Search for the cell housing the specified text and yield its (X, Y) center coordinate. 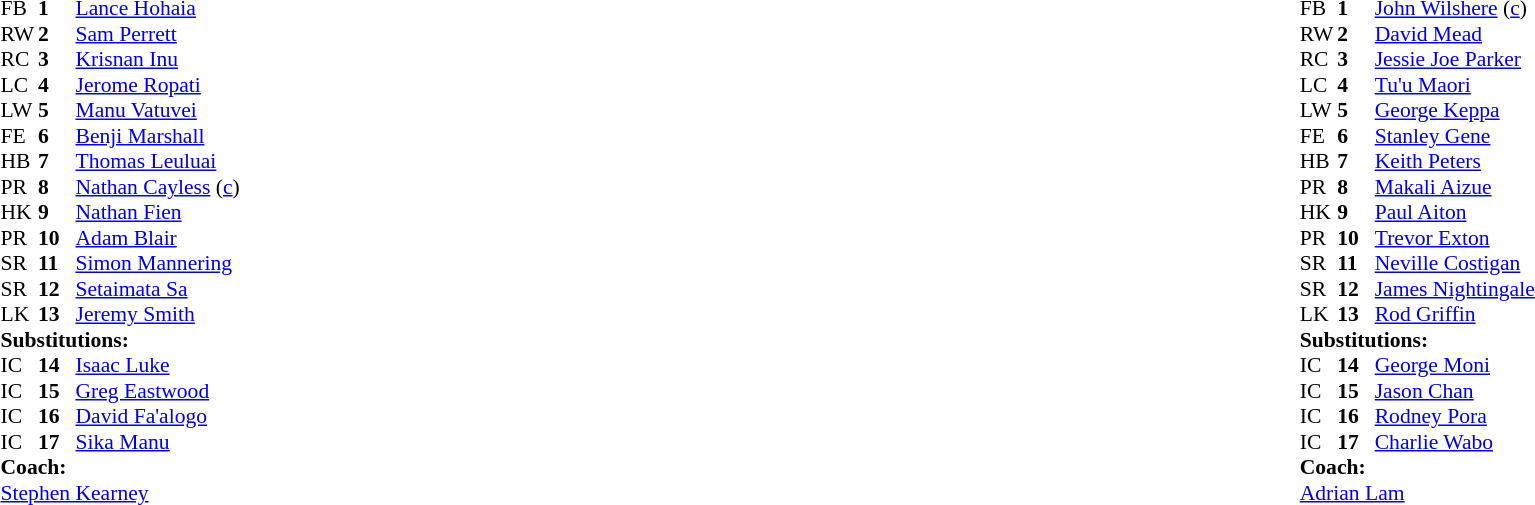
George Keppa (1455, 111)
Simon Mannering (158, 263)
Keith Peters (1455, 161)
Nathan Fien (158, 213)
Neville Costigan (1455, 263)
Manu Vatuvei (158, 111)
Nathan Cayless (c) (158, 187)
Stanley Gene (1455, 136)
Jeremy Smith (158, 315)
Benji Marshall (158, 136)
Paul Aiton (1455, 213)
Isaac Luke (158, 365)
Sika Manu (158, 442)
Charlie Wabo (1455, 442)
Sam Perrett (158, 34)
Adam Blair (158, 238)
Thomas Leuluai (158, 161)
Rodney Pora (1455, 417)
Tu'u Maori (1455, 85)
Jessie Joe Parker (1455, 59)
Greg Eastwood (158, 391)
George Moni (1455, 365)
Setaimata Sa (158, 289)
Makali Aizue (1455, 187)
David Mead (1455, 34)
David Fa'alogo (158, 417)
Rod Griffin (1455, 315)
Jason Chan (1455, 391)
James Nightingale (1455, 289)
Jerome Ropati (158, 85)
Trevor Exton (1455, 238)
Krisnan Inu (158, 59)
